Output the [x, y] coordinate of the center of the cell containing the given text.  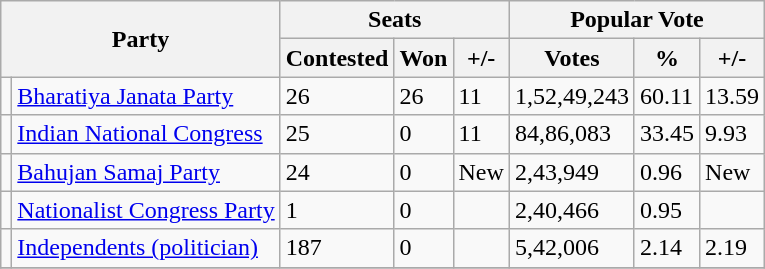
2,43,949 [572, 172]
Votes [572, 58]
0.96 [666, 172]
0.95 [666, 210]
Independents (politician) [146, 248]
84,86,083 [572, 134]
1 [337, 210]
Bharatiya Janata Party [146, 96]
2.19 [732, 248]
% [666, 58]
Popular Vote [636, 20]
Indian National Congress [146, 134]
24 [337, 172]
2,40,466 [572, 210]
Won [424, 58]
Nationalist Congress Party [146, 210]
187 [337, 248]
60.11 [666, 96]
9.93 [732, 134]
25 [337, 134]
Contested [337, 58]
2.14 [666, 248]
1,52,49,243 [572, 96]
Party [140, 39]
13.59 [732, 96]
Seats [394, 20]
33.45 [666, 134]
Bahujan Samaj Party [146, 172]
5,42,006 [572, 248]
